Pinpoint the cell where the given text exists, returning its [x, y] midpoint coordinate. 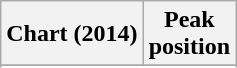
Peak position [189, 34]
Chart (2014) [72, 34]
